Extract the [x, y] coordinate from the center of the cell holding the provided text.  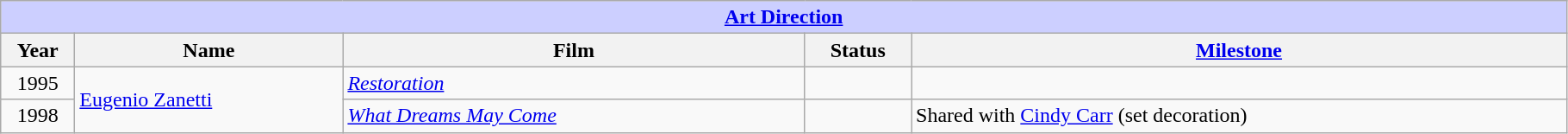
Milestone [1239, 50]
What Dreams May Come [574, 116]
Name [208, 50]
Year [38, 50]
Film [574, 50]
Status [858, 50]
1995 [38, 83]
Restoration [574, 83]
Shared with Cindy Carr (set decoration) [1239, 116]
Eugenio Zanetti [208, 99]
Art Direction [784, 17]
1998 [38, 116]
